Return the (x, y) coordinate for the center point of the cell that contains the specified text.  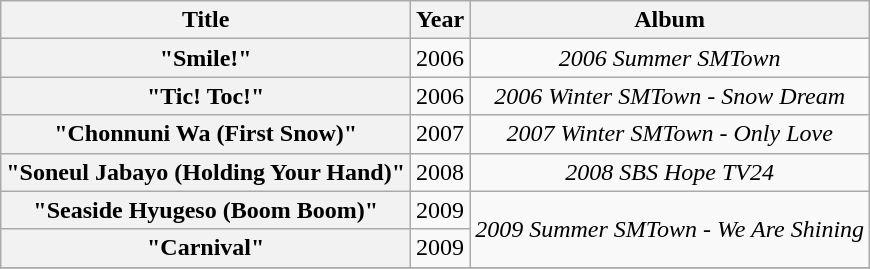
2009 Summer SMTown - We Are Shining (670, 229)
2007 (440, 134)
2006 Summer SMTown (670, 58)
Album (670, 20)
"Smile!" (206, 58)
2007 Winter SMTown - Only Love (670, 134)
Title (206, 20)
"Tic! Toc!" (206, 96)
2006 Winter SMTown - Snow Dream (670, 96)
Year (440, 20)
"Chonnuni Wa (First Snow)" (206, 134)
"Soneul Jabayo (Holding Your Hand)" (206, 172)
"Seaside Hyugeso (Boom Boom)" (206, 210)
"Carnival" (206, 248)
2008 SBS Hope TV24 (670, 172)
2008 (440, 172)
